For the text-containing cell, return its midpoint in (X, Y) coordinate format. 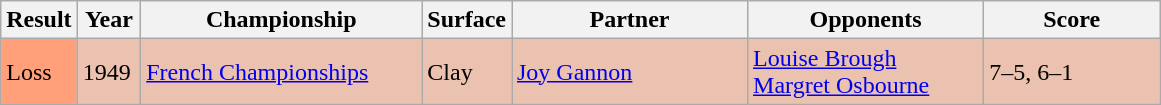
Surface (467, 20)
Partner (630, 20)
Clay (467, 72)
7–5, 6–1 (1072, 72)
Loss (39, 72)
Louise Brough Margret Osbourne (866, 72)
Year (109, 20)
Championship (282, 20)
Opponents (866, 20)
Score (1072, 20)
1949 (109, 72)
Result (39, 20)
French Championships (282, 72)
Joy Gannon (630, 72)
